Detect which cell encompasses the target text, then output its (X, Y) center coordinate. 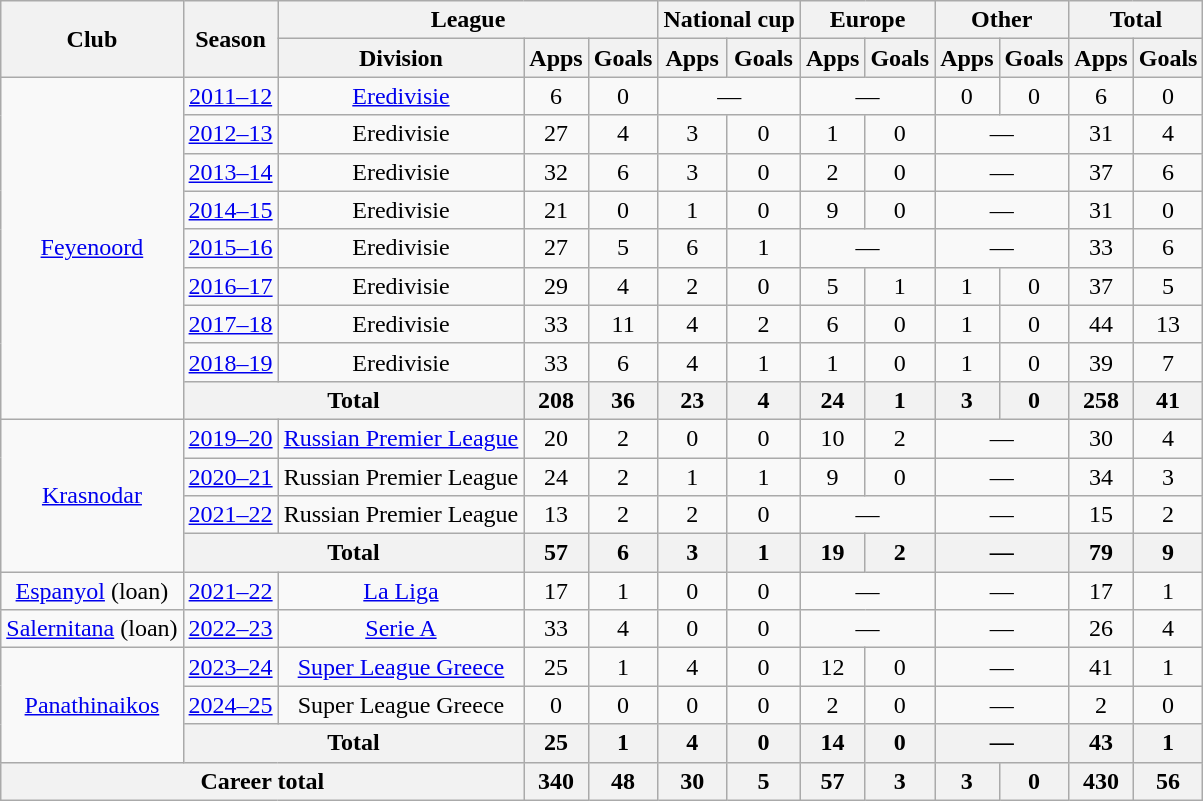
340 (556, 781)
2019–20 (230, 438)
34 (1101, 477)
Krasnodar (92, 495)
Division (401, 58)
2012–13 (230, 134)
23 (692, 400)
2024–25 (230, 705)
Serie A (401, 629)
29 (556, 286)
2022–23 (230, 629)
56 (1168, 781)
12 (832, 667)
Other (1002, 20)
36 (623, 400)
2015–16 (230, 248)
258 (1101, 400)
Season (230, 39)
Europe (867, 20)
Career total (262, 781)
2013–14 (230, 172)
430 (1101, 781)
15 (1101, 515)
21 (556, 210)
Club (92, 39)
Panathinaikos (92, 705)
7 (1168, 362)
La Liga (401, 591)
44 (1101, 324)
2017–18 (230, 324)
2023–24 (230, 667)
20 (556, 438)
Salernitana (loan) (92, 629)
19 (832, 553)
Feyenoord (92, 248)
Espanyol (loan) (92, 591)
208 (556, 400)
26 (1101, 629)
10 (832, 438)
2014–15 (230, 210)
43 (1101, 743)
11 (623, 324)
14 (832, 743)
48 (623, 781)
2016–17 (230, 286)
32 (556, 172)
79 (1101, 553)
2020–21 (230, 477)
39 (1101, 362)
2011–12 (230, 96)
League (468, 20)
2018–19 (230, 362)
National cup (729, 20)
